Return (X, Y) of the center of cell containing provided text 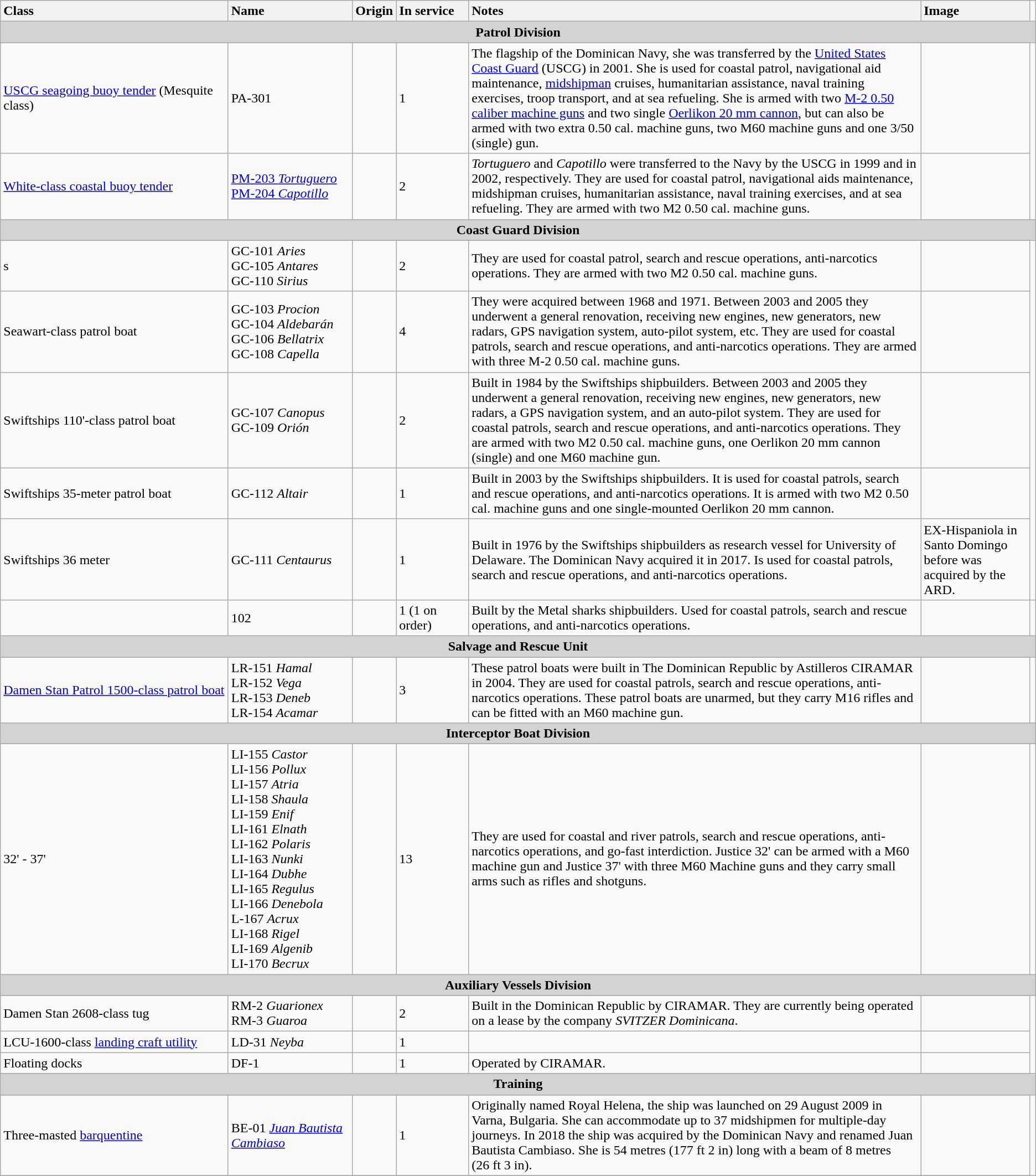
Built by the Metal sharks shipbuilders. Used for coastal patrols, search and rescue operations, and anti-narcotics operations. (695, 618)
Built in the Dominican Republic by CIRAMAR. They are currently being operated on a lease by the company SVITZER Dominicana. (695, 1013)
GC-107 Canopus GC-109 Orión (290, 420)
Operated by CIRAMAR. (695, 1063)
Patrol Division (518, 32)
Class (114, 11)
LD-31 Neyba (290, 1042)
BE-01 Juan Bautista Cambiaso (290, 1135)
1 (1 on order) (433, 618)
White-class coastal buoy tender (114, 186)
PM-203 Tortuguero PM-204 Capotillo (290, 186)
102 (290, 618)
LCU-1600-class landing craft utility (114, 1042)
Coast Guard Division (518, 230)
Name (290, 11)
GC-111 Centaurus (290, 559)
32' - 37' (114, 859)
Floating docks (114, 1063)
3 (433, 690)
LR-151 Hamal LR-152 Vega LR-153 Deneb LR-154 Acamar (290, 690)
GC-112 Altair (290, 493)
Swiftships 36 meter (114, 559)
s (114, 266)
Salvage and Rescue Unit (518, 646)
They are used for coastal patrol, search and rescue operations, anti-narcotics operations. They are armed with two M2 0.50 cal. machine guns. (695, 266)
Origin (374, 11)
In service (433, 11)
GC-103 Procion GC-104 Aldebarán GC-106 Bellatrix GC-108 Capella (290, 332)
Seawart-class patrol boat (114, 332)
PA-301 (290, 98)
Damen Stan Patrol 1500-class patrol boat (114, 690)
Image (975, 11)
GC-101 Aries GC-105 Antares GC-110 Sirius (290, 266)
Three-masted barquentine (114, 1135)
Training (518, 1084)
Swiftships 35-meter patrol boat (114, 493)
4 (433, 332)
RM-2 Guarionex RM-3 Guaroa (290, 1013)
EX-Hispaniola in Santo Domingo before was acquired by the ARD. (975, 559)
DF-1 (290, 1063)
Damen Stan 2608-class tug (114, 1013)
Notes (695, 11)
Auxiliary Vessels Division (518, 985)
13 (433, 859)
Swiftships 110'-class patrol boat (114, 420)
Interceptor Boat Division (518, 734)
USCG seagoing buoy tender (Mesquite class) (114, 98)
